Extract the [X, Y] coordinate from the center of the cell holding the provided text.  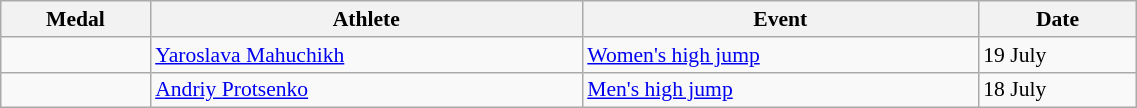
Yaroslava Mahuchikh [366, 55]
Athlete [366, 19]
18 July [1058, 90]
Women's high jump [780, 55]
Andriy Protsenko [366, 90]
Men's high jump [780, 90]
Medal [76, 19]
Event [780, 19]
Date [1058, 19]
19 July [1058, 55]
